Locate the cell with the specified text and output its (X, Y) center coordinate. 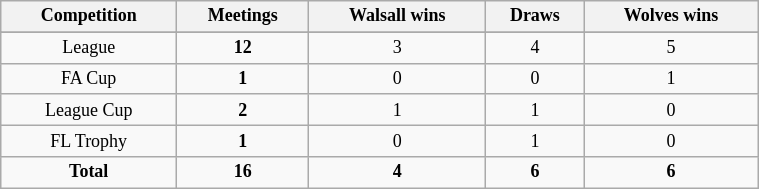
12 (243, 48)
3 (398, 48)
League Cup (89, 110)
Draws (536, 16)
2 (243, 110)
Total (89, 172)
FA Cup (89, 78)
Meetings (243, 16)
5 (670, 48)
FL Trophy (89, 140)
Wolves wins (670, 16)
Walsall wins (398, 16)
League (89, 48)
Competition (89, 16)
16 (243, 172)
